Return [X, Y] of the center of cell containing provided text 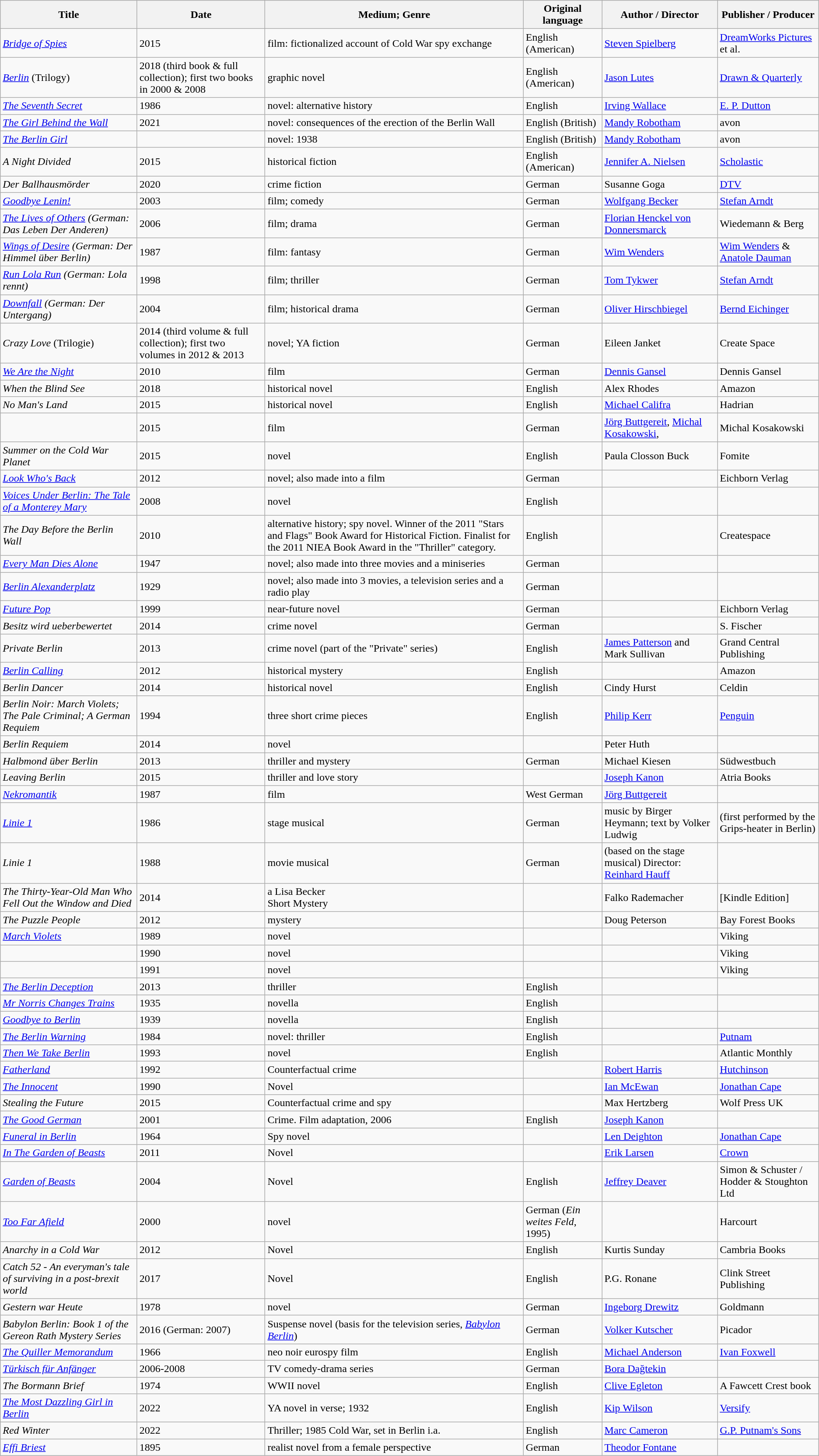
stage musical [394, 823]
Counterfactual crime [394, 1070]
Summer on the Cold War Planet [69, 456]
Hadrian [768, 405]
Ian McEwan [660, 1086]
Jörg Buttgereit, Michal Kosakowski, [660, 428]
three short crime pieces [394, 716]
Bay Forest Books [768, 920]
A Night Divided [69, 162]
Wiedemann & Berg [768, 223]
novel; YA fiction [394, 343]
Createspace [768, 535]
Erik Larsen [660, 1153]
Wim Wenders [660, 252]
Clive Egleton [660, 1385]
The Quiller Memorandum [69, 1352]
Putnam [768, 1036]
novel: alternative history [394, 106]
Volker Kutscher [660, 1330]
thriller and mystery [394, 761]
Private Berlin [69, 648]
Wolfgang Becker [660, 201]
2006-2008 [201, 1369]
March Violets [69, 936]
2017 [201, 1278]
graphic novel [394, 77]
Marc Cameron [660, 1431]
Wings of Desire (German: Der Himmel über Berlin) [69, 252]
thriller and love story [394, 778]
1984 [201, 1036]
P.G. Ronane [660, 1278]
The Bormann Brief [69, 1385]
Alex Rhodes [660, 388]
Peter Huth [660, 744]
film: fantasy [394, 252]
Berlin Calling [69, 670]
When the Blind See [69, 388]
2000 [201, 1222]
historical fiction [394, 162]
Every Man Dies Alone [69, 564]
1993 [201, 1053]
Picador [768, 1330]
Clink Street Publishing [768, 1278]
In The Garden of Beasts [69, 1153]
Jeffrey Deaver [660, 1181]
Anarchy in a Cold War [69, 1250]
Then We Take Berlin [69, 1053]
Kip Wilson [660, 1408]
Nekromantik [69, 794]
[Kindle Edition] [768, 897]
TV comedy-drama series [394, 1369]
Drawn & Quarterly [768, 77]
Türkisch für Anfänger [69, 1369]
Tom Tykwer [660, 280]
1947 [201, 564]
neo noir eurospy film [394, 1352]
Downfall (German: Der Untergang) [69, 309]
Ivan Foxwell [768, 1352]
Versify [768, 1408]
Berlin Noir: March Violets; The Pale Criminal; A German Requiem [69, 716]
2018 [201, 388]
No Man's Land [69, 405]
The Berlin Warning [69, 1036]
Author / Director [660, 15]
Cambria Books [768, 1250]
a Lisa BeckerShort Mystery [394, 897]
German (Ein weites Feld, 1995) [563, 1222]
Counterfactual crime and spy [394, 1103]
1974 [201, 1385]
1994 [201, 716]
2001 [201, 1120]
Catch 52 - An everyman's tale of surviving in a post-brexit world [69, 1278]
Berlin (Trilogy) [69, 77]
Funeral in Berlin [69, 1136]
Cindy Hurst [660, 687]
YA novel in verse; 1932 [394, 1408]
Simon & Schuster / Hodder & Stoughton Ltd [768, 1181]
E. P. Dutton [768, 106]
Steven Spielberg [660, 43]
Halbmond über Berlin [69, 761]
Look Who's Back [69, 478]
Bora Dağtekin [660, 1369]
Goldmann [768, 1307]
Doug Peterson [660, 920]
Crazy Love (Trilogie) [69, 343]
2014 (third volume & full collection); first two volumes in 2012 & 2013 [201, 343]
Bridge of Spies [69, 43]
Penguin [768, 716]
1991 [201, 970]
1988 [201, 863]
West German [563, 794]
Ingeborg Drewitz [660, 1307]
mystery [394, 920]
music by Birger Heymann; text by Volker Ludwig [660, 823]
Spy novel [394, 1136]
movie musical [394, 863]
Atria Books [768, 778]
The Berlin Deception [69, 986]
Thriller; 1985 Cold War, set in Berlin i.a. [394, 1431]
near-future novel [394, 609]
Michael Kiesen [660, 761]
Oliver Hirschbiegel [660, 309]
Michal Kosakowski [768, 428]
1999 [201, 609]
crime novel [394, 625]
film; drama [394, 223]
1939 [201, 1020]
Bernd Eichinger [768, 309]
Harcourt [768, 1222]
Babylon Berlin: Book 1 of the Gereon Rath Mystery Series [69, 1330]
Kurtis Sunday [660, 1250]
(first performed by the Grips-heater in Berlin) [768, 823]
Original language [563, 15]
1964 [201, 1136]
Max Hertzberg [660, 1103]
Michael Califra [660, 405]
DreamWorks Pictures et al. [768, 43]
Title [69, 15]
Goodbye to Berlin [69, 1020]
Too Far Afield [69, 1222]
Besitz wird ueberbewertet [69, 625]
(based on the stage musical) Director: Reinhard Hauff [660, 863]
novel: thriller [394, 1036]
Robert Harris [660, 1070]
Effi Briest [69, 1447]
Theodor Fontane [660, 1447]
Publisher / Producer [768, 15]
novel; also made into three movies and a miniseries [394, 564]
1998 [201, 280]
Len Deighton [660, 1136]
1989 [201, 936]
The Puzzle People [69, 920]
Medium; Genre [394, 15]
The Girl Behind the Wall [69, 122]
Florian Henckel von Donnersmarck [660, 223]
Mr Norris Changes Trains [69, 1003]
thriller [394, 986]
2016 (German: 2007) [201, 1330]
WWII novel [394, 1385]
Scholastic [768, 162]
Wim Wenders & Anatole Dauman [768, 252]
1978 [201, 1307]
Future Pop [69, 609]
A Fawcett Crest book [768, 1385]
S. Fischer [768, 625]
film; thriller [394, 280]
Crime. Film adaptation, 2006 [394, 1120]
Susanne Goga [660, 184]
Wolf Press UK [768, 1103]
novel: 1938 [394, 139]
1935 [201, 1003]
Suspense novel (basis for the television series, Babylon Berlin) [394, 1330]
Falko Rademacher [660, 897]
novel; also made into 3 movies, a television series and a radio play [394, 586]
Red Winter [69, 1431]
The Berlin Girl [69, 139]
Südwestbuch [768, 761]
crime fiction [394, 184]
2006 [201, 223]
Paula Closson Buck [660, 456]
Create Space [768, 343]
The Good German [69, 1120]
Hutchinson [768, 1070]
Goodbye Lenin! [69, 201]
Stealing the Future [69, 1103]
The Day Before the Berlin Wall [69, 535]
Jörg Buttgereit [660, 794]
2011 [201, 1153]
DTV [768, 184]
Irving Wallace [660, 106]
2021 [201, 122]
film; historical drama [394, 309]
Garden of Beasts [69, 1181]
Philip Kerr [660, 716]
Jennifer A. Nielsen [660, 162]
novel: consequences of the erection of the Berlin Wall [394, 122]
The Thirty-Year-Old Man Who Fell Out the Window and Died [69, 897]
The Lives of Others (German: Das Leben Der Anderen) [69, 223]
1895 [201, 1447]
Leaving Berlin [69, 778]
2003 [201, 201]
2020 [201, 184]
Der Ballhausmörder [69, 184]
1992 [201, 1070]
G.P. Putnam's Sons [768, 1431]
Grand Central Publishing [768, 648]
Jason Lutes [660, 77]
Michael Anderson [660, 1352]
2018 (third book & full collection); first two books in 2000 & 2008 [201, 77]
We Are the Night [69, 372]
film: fictionalized account of Cold War spy exchange [394, 43]
Fomite [768, 456]
novel; also made into a film [394, 478]
crime novel (part of the "Private" series) [394, 648]
realist novel from a female perspective [394, 1447]
Berlin Dancer [69, 687]
Eileen Janket [660, 343]
film; comedy [394, 201]
Berlin Requiem [69, 744]
James Patterson and Mark Sullivan [660, 648]
Crown [768, 1153]
Fatherland [69, 1070]
Voices Under Berlin: The Tale of a Monterey Mary [69, 501]
Celdin [768, 687]
2008 [201, 501]
historical mystery [394, 670]
Berlin Alexanderplatz [69, 586]
The Innocent [69, 1086]
Atlantic Monthly [768, 1053]
Date [201, 15]
1929 [201, 586]
Gestern war Heute [69, 1307]
1966 [201, 1352]
Run Lola Run (German: Lola rennt) [69, 280]
The Seventh Secret [69, 106]
The Most Dazzling Girl in Berlin [69, 1408]
